For the text-containing cell, return its midpoint in [X, Y] coordinate format. 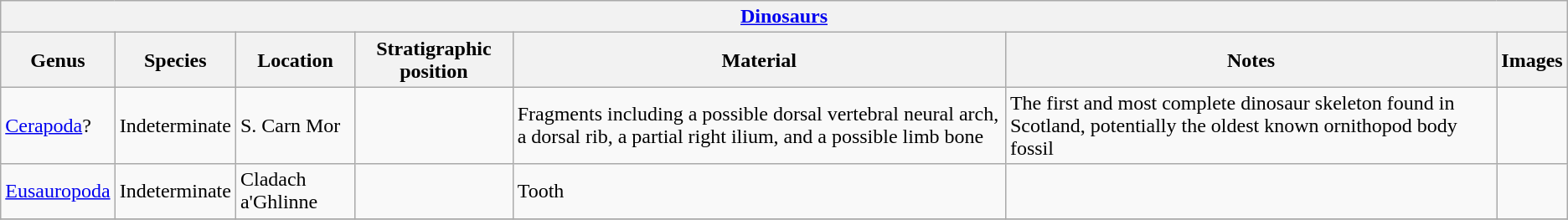
Notes [1251, 60]
Species [175, 60]
Dinosaurs [784, 17]
Eusauropoda [58, 191]
Tooth [759, 191]
S. Carn Mor [295, 125]
Images [1532, 60]
Genus [58, 60]
Cerapoda? [58, 125]
The first and most complete dinosaur skeleton found in Scotland, potentially the oldest known ornithopod body fossil [1251, 125]
Fragments including a possible dorsal vertebral neural arch, a dorsal rib, a partial right ilium, and a possible limb bone [759, 125]
Location [295, 60]
Cladach a'Ghlinne [295, 191]
Stratigraphic position [434, 60]
Material [759, 60]
